Identify which cell holds the provided text, then report its (x, y) central coordinate. 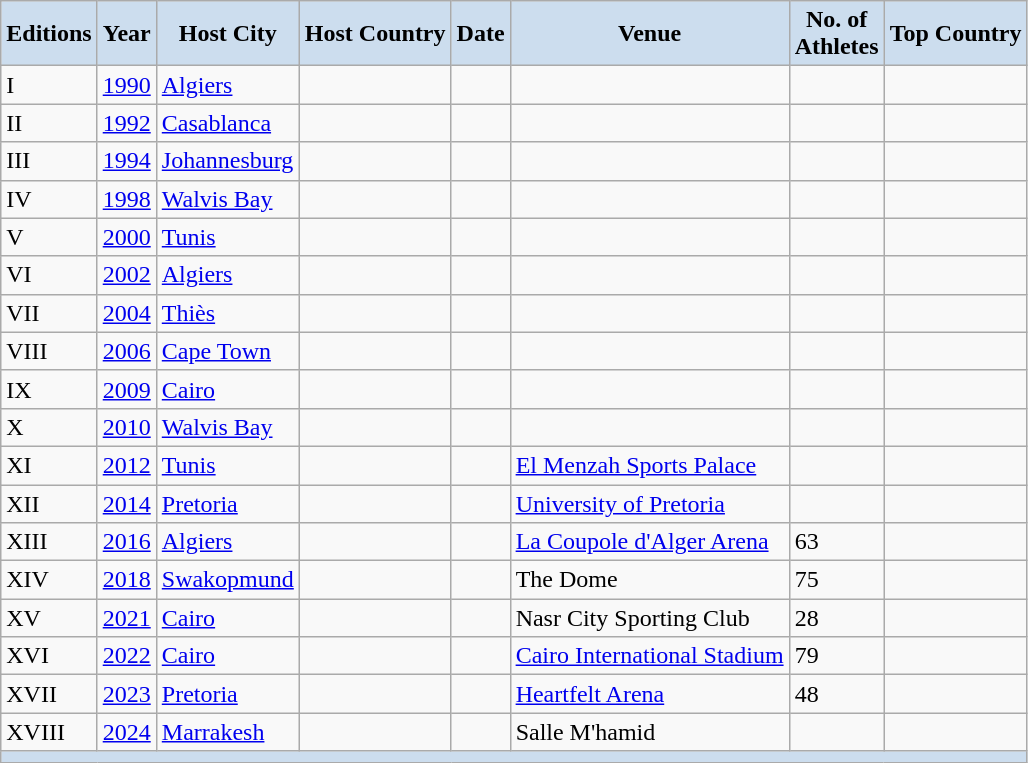
XV (49, 618)
Year (126, 34)
1992 (126, 123)
48 (836, 694)
IX (49, 389)
Heartfelt Arena (650, 694)
XIV (49, 580)
XIII (49, 542)
Nasr City Sporting Club (650, 618)
2012 (126, 465)
VIII (49, 351)
2006 (126, 351)
IV (49, 199)
2002 (126, 275)
Cairo International Stadium (650, 656)
No. ofAthletes (836, 34)
X (49, 427)
1994 (126, 161)
XI (49, 465)
2018 (126, 580)
2023 (126, 694)
Salle M'hamid (650, 732)
Top Country (956, 34)
2009 (126, 389)
1990 (126, 85)
VI (49, 275)
University of Pretoria (650, 503)
XVI (49, 656)
La Coupole d'Alger Arena (650, 542)
XVIII (49, 732)
Host City (228, 34)
2021 (126, 618)
1998 (126, 199)
III (49, 161)
2016 (126, 542)
75 (836, 580)
28 (836, 618)
Casablanca (228, 123)
63 (836, 542)
2014 (126, 503)
Editions (49, 34)
Venue (650, 34)
Cape Town (228, 351)
2022 (126, 656)
V (49, 237)
2000 (126, 237)
Marrakesh (228, 732)
The Dome (650, 580)
2024 (126, 732)
VII (49, 313)
2004 (126, 313)
Date (480, 34)
79 (836, 656)
XVII (49, 694)
I (49, 85)
Johannesburg (228, 161)
II (49, 123)
Swakopmund (228, 580)
Thiès (228, 313)
XII (49, 503)
Host Country (375, 34)
El Menzah Sports Palace (650, 465)
2010 (126, 427)
